Determine the (x, y) coordinate at the center of the cell enclosing the given text.  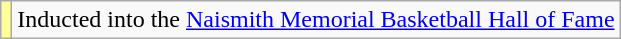
Inducted into the Naismith Memorial Basketball Hall of Fame (316, 20)
